Provide the [X, Y] coordinate of the cell's center where the given text is located.  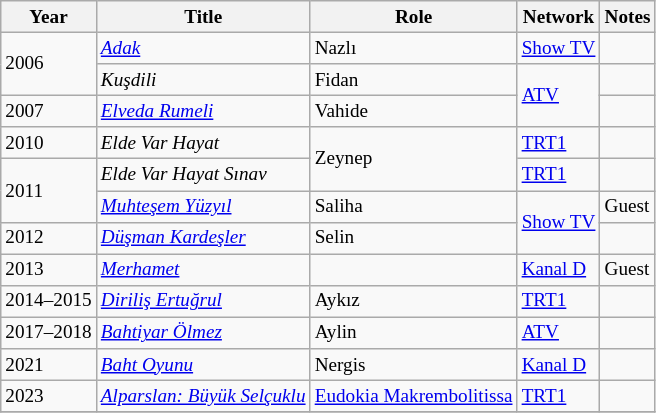
Title [203, 17]
Role [414, 17]
2023 [49, 396]
Muhteşem Yüzyıl [203, 206]
Fidan [414, 80]
Notes [628, 17]
Kuşdili [203, 80]
Diriliş Ertuğrul [203, 301]
Adak [203, 48]
2013 [49, 270]
Vahide [414, 111]
Selin [414, 238]
Nazlı [414, 48]
2006 [49, 64]
Saliha [414, 206]
Network [558, 17]
Merhamet [203, 270]
Zeynep [414, 158]
Aykız [414, 301]
Elde Var Hayat Sınav [203, 175]
Nergis [414, 365]
Düşman Kardeşler [203, 238]
Year [49, 17]
2021 [49, 365]
2007 [49, 111]
Bahtiyar Ölmez [203, 333]
2012 [49, 238]
2014–2015 [49, 301]
Elde Var Hayat [203, 143]
Alparslan: Büyük Selçuklu [203, 396]
Elveda Rumeli [203, 111]
Eudokia Makrembolitissa [414, 396]
Aylin [414, 333]
Baht Oyunu [203, 365]
2017–2018 [49, 333]
2010 [49, 143]
2011 [49, 190]
